Locate the cell with the specified text and output its [x, y] center coordinate. 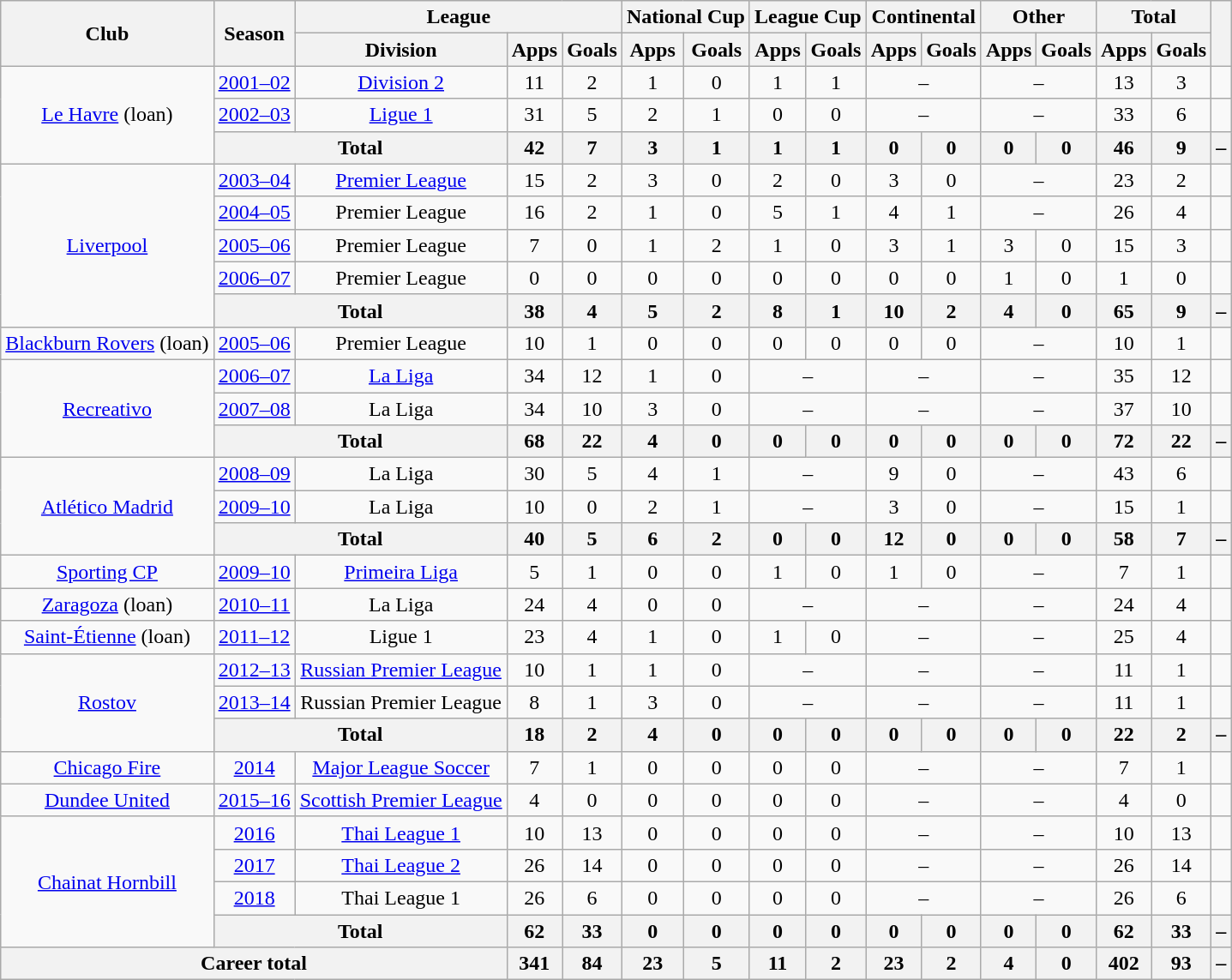
2018 [254, 898]
Other [1038, 17]
Rostov [107, 702]
30 [534, 474]
2003–04 [254, 180]
Recreativo [107, 408]
Primeira Liga [401, 572]
League [458, 17]
Club [107, 33]
2007–08 [254, 409]
2004–05 [254, 213]
25 [1124, 637]
Sporting CP [107, 572]
65 [1124, 310]
2016 [254, 833]
Season [254, 33]
42 [534, 147]
46 [1124, 147]
Chicago Fire [107, 767]
2001–02 [254, 82]
Le Havre (loan) [107, 115]
2011–12 [254, 637]
18 [534, 735]
Continental [923, 17]
National Cup [686, 17]
58 [1124, 539]
Saint-Étienne (loan) [107, 637]
402 [1124, 964]
341 [534, 964]
84 [592, 964]
93 [1181, 964]
Major League Soccer [401, 767]
Dundee United [107, 800]
2014 [254, 767]
Scottish Premier League [401, 800]
2012–13 [254, 670]
League Cup [808, 17]
Chainat Hornbill [107, 881]
2010–11 [254, 604]
72 [1124, 442]
2013–14 [254, 702]
Division 2 [401, 82]
68 [534, 442]
Blackburn Rovers (loan) [107, 343]
16 [534, 213]
Atlético Madrid [107, 507]
Career total [254, 964]
2002–03 [254, 115]
Liverpool [107, 245]
40 [534, 539]
2015–16 [254, 800]
2017 [254, 865]
31 [534, 115]
38 [534, 310]
37 [1124, 409]
Division [401, 50]
Zaragoza (loan) [107, 604]
43 [1124, 474]
35 [1124, 376]
Thai League 2 [401, 865]
2008–09 [254, 474]
